Provide the (X, Y) coordinate of the cell's center where the given text is located.  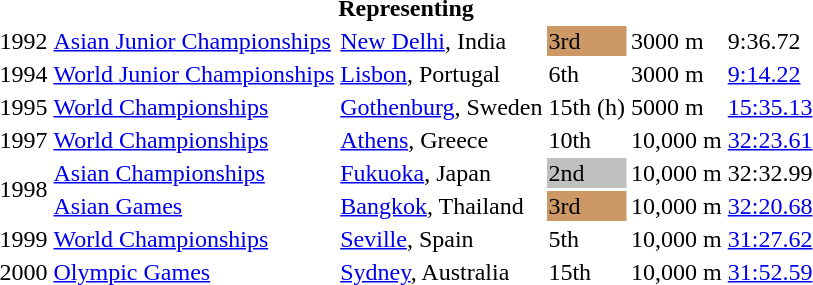
Asian Junior Championships (194, 41)
2nd (587, 173)
15th (h) (587, 107)
New Delhi, India (442, 41)
Gothenburg, Sweden (442, 107)
World Junior Championships (194, 74)
Athens, Greece (442, 140)
5th (587, 239)
Asian Games (194, 206)
5000 m (677, 107)
Seville, Spain (442, 239)
Asian Championships (194, 173)
6th (587, 74)
10th (587, 140)
Fukuoka, Japan (442, 173)
Bangkok, Thailand (442, 206)
Lisbon, Portugal (442, 74)
